Identify which cell holds the provided text, then report its (X, Y) central coordinate. 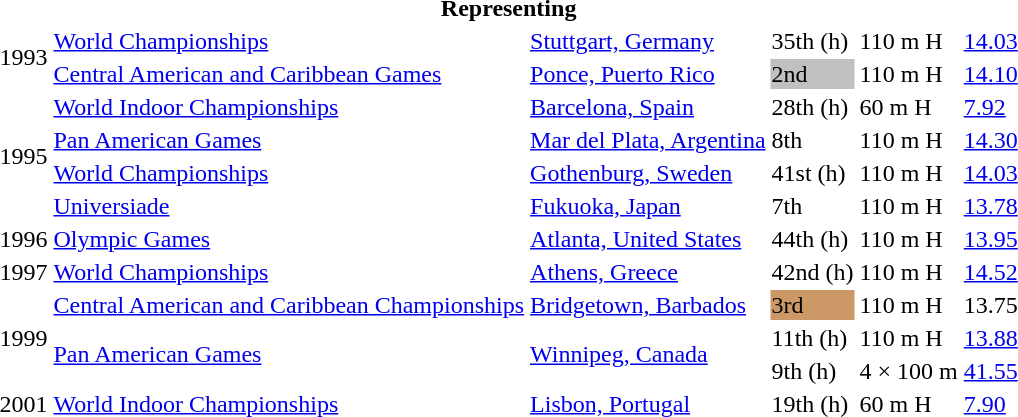
Gothenburg, Sweden (648, 173)
3rd (812, 305)
World Indoor Championships (289, 107)
60 m H (908, 107)
41st (h) (812, 173)
7th (812, 206)
44th (h) (812, 239)
9th (h) (812, 371)
35th (h) (812, 41)
4 × 100 m (908, 371)
42nd (h) (812, 272)
Universiade (289, 206)
8th (812, 140)
Central American and Caribbean Championships (289, 305)
28th (h) (812, 107)
Barcelona, Spain (648, 107)
Bridgetown, Barbados (648, 305)
Winnipeg, Canada (648, 354)
Athens, Greece (648, 272)
Central American and Caribbean Games (289, 74)
Ponce, Puerto Rico (648, 74)
Mar del Plata, Argentina (648, 140)
Atlanta, United States (648, 239)
Olympic Games (289, 239)
2nd (812, 74)
Stuttgart, Germany (648, 41)
Fukuoka, Japan (648, 206)
11th (h) (812, 338)
